Scan for the cell matching the given text and deliver its [X, Y] coordinate at center. 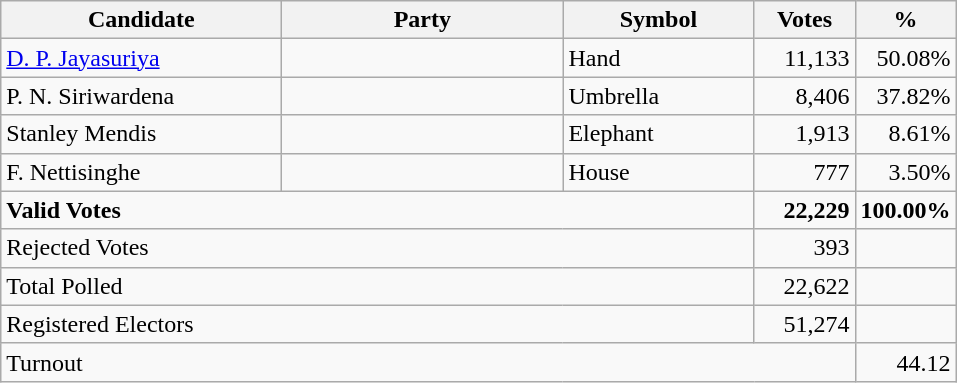
37.82% [906, 96]
Valid Votes [378, 210]
8,406 [804, 96]
Stanley Mendis [142, 134]
22,622 [804, 286]
D. P. Jayasuriya [142, 58]
F. Nettisinghe [142, 172]
Symbol [658, 20]
Party [422, 20]
44.12 [906, 362]
% [906, 20]
1,913 [804, 134]
Candidate [142, 20]
P. N. Siriwardena [142, 96]
Votes [804, 20]
22,229 [804, 210]
Hand [658, 58]
50.08% [906, 58]
51,274 [804, 324]
Registered Electors [378, 324]
393 [804, 248]
Total Polled [378, 286]
8.61% [906, 134]
Rejected Votes [378, 248]
House [658, 172]
Turnout [428, 362]
100.00% [906, 210]
777 [804, 172]
Umbrella [658, 96]
11,133 [804, 58]
Elephant [658, 134]
3.50% [906, 172]
